Capture the cell that displays the provided text and extract its [X, Y] central coordinate. 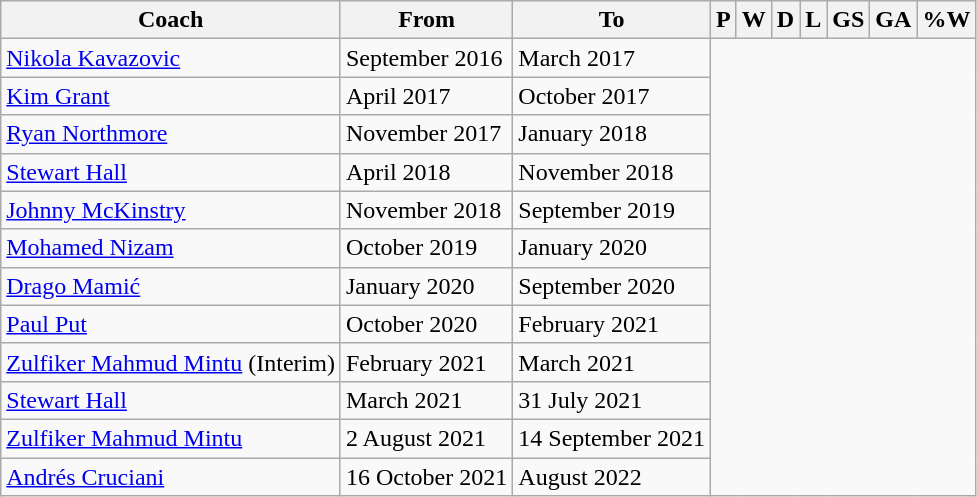
November 2017 [426, 134]
Zulfiker Mahmud Mintu (Interim) [171, 362]
Andrés Cruciani [171, 477]
Drago Mamić [171, 286]
L [814, 20]
August 2022 [612, 477]
31 July 2021 [612, 400]
Coach [171, 20]
From [426, 20]
Zulfiker Mahmud Mintu [171, 438]
GA [894, 20]
16 October 2021 [426, 477]
P [723, 20]
Nikola Kavazovic [171, 58]
October 2020 [426, 324]
2 August 2021 [426, 438]
Ryan Northmore [171, 134]
September 2019 [612, 210]
April 2017 [426, 96]
GS [848, 20]
14 September 2021 [612, 438]
D [785, 20]
January 2018 [612, 134]
March 2017 [612, 58]
October 2017 [612, 96]
September 2020 [612, 286]
Mohamed Nizam [171, 248]
Paul Put [171, 324]
Kim Grant [171, 96]
April 2018 [426, 172]
%W [946, 20]
October 2019 [426, 248]
September 2016 [426, 58]
W [754, 20]
To [612, 20]
Johnny McKinstry [171, 210]
